Extract the (x, y) coordinate from the center of the cell holding the provided text.  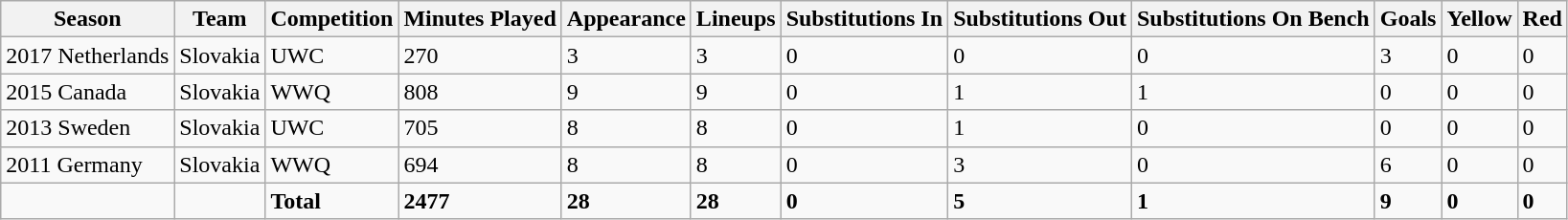
5 (1040, 201)
Season (88, 19)
705 (480, 128)
Substitutions Out (1040, 19)
Total (331, 201)
Appearance (626, 19)
6 (1408, 165)
Substitutions On Bench (1253, 19)
Team (220, 19)
808 (480, 92)
694 (480, 165)
2017 Netherlands (88, 55)
Goals (1408, 19)
Lineups (736, 19)
Minutes Played (480, 19)
2013 Sweden (88, 128)
Red (1542, 19)
270 (480, 55)
2015 Canada (88, 92)
Substitutions In (864, 19)
2011 Germany (88, 165)
Competition (331, 19)
2477 (480, 201)
Yellow (1479, 19)
